From the cell containing the given text, extract its center point as [X, Y] coordinate. 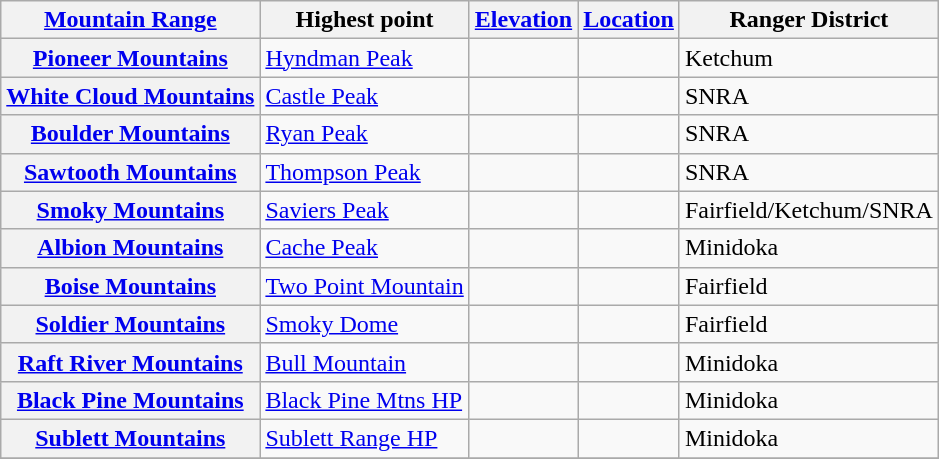
Fairfield/Ketchum/SNRA [808, 210]
Saviers Peak [364, 210]
Two Point Mountain [364, 286]
Black Pine Mountains [130, 400]
Boise Mountains [130, 286]
Raft River Mountains [130, 362]
Ranger District [808, 20]
Sublett Range HP [364, 438]
Highest point [364, 20]
Pioneer Mountains [130, 58]
Sawtooth Mountains [130, 172]
Hyndman Peak [364, 58]
Black Pine Mtns HP [364, 400]
Mountain Range [130, 20]
Ryan Peak [364, 134]
Cache Peak [364, 248]
Albion Mountains [130, 248]
Location [629, 20]
Thompson Peak [364, 172]
Castle Peak [364, 96]
White Cloud Mountains [130, 96]
Ketchum [808, 58]
Soldier Mountains [130, 324]
Boulder Mountains [130, 134]
Smoky Dome [364, 324]
Bull Mountain [364, 362]
Smoky Mountains [130, 210]
Sublett Mountains [130, 438]
Elevation [523, 20]
